Return [X, Y] of the center of cell containing provided text 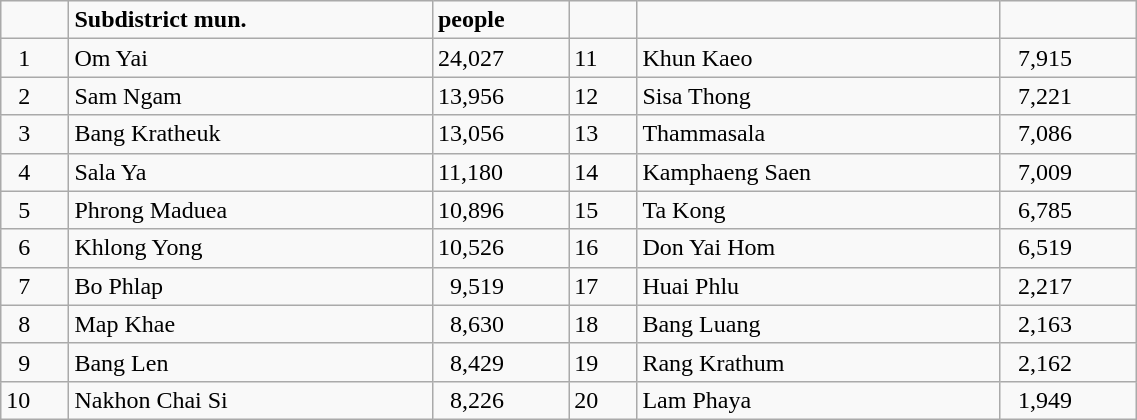
13,956 [500, 96]
9,519 [500, 286]
15 [603, 210]
Rang Krathum [819, 362]
Bo Phlap [251, 286]
Don Yai Hom [819, 248]
Sisa Thong [819, 96]
Lam Phaya [819, 400]
2 [35, 96]
8,429 [500, 362]
6,785 [1068, 210]
20 [603, 400]
Huai Phlu [819, 286]
2,217 [1068, 286]
Map Khae [251, 324]
11 [603, 58]
8,226 [500, 400]
10,896 [500, 210]
Kamphaeng Saen [819, 172]
12 [603, 96]
19 [603, 362]
Bang Kratheuk [251, 134]
17 [603, 286]
24,027 [500, 58]
10 [35, 400]
11,180 [500, 172]
8,630 [500, 324]
7,086 [1068, 134]
Thammasala [819, 134]
Khun Kaeo [819, 58]
Phrong Maduea [251, 210]
7,915 [1068, 58]
9 [35, 362]
2,162 [1068, 362]
4 [35, 172]
8 [35, 324]
1 [35, 58]
Subdistrict mun. [251, 20]
Khlong Yong [251, 248]
Nakhon Chai Si [251, 400]
16 [603, 248]
6,519 [1068, 248]
7,221 [1068, 96]
13 [603, 134]
7,009 [1068, 172]
18 [603, 324]
5 [35, 210]
Sam Ngam [251, 96]
Bang Len [251, 362]
Bang Luang [819, 324]
Om Yai [251, 58]
2,163 [1068, 324]
14 [603, 172]
3 [35, 134]
people [500, 20]
13,056 [500, 134]
Ta Kong [819, 210]
7 [35, 286]
1,949 [1068, 400]
Sala Ya [251, 172]
6 [35, 248]
10,526 [500, 248]
